Determine the [x, y] coordinate at the center of the cell enclosing the given text.  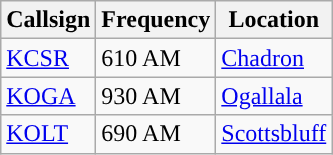
610 AM [156, 58]
930 AM [156, 96]
KOLT [48, 134]
690 AM [156, 134]
Chadron [274, 58]
Ogallala [274, 96]
Scottsbluff [274, 134]
Location [274, 20]
Frequency [156, 20]
KCSR [48, 58]
KOGA [48, 96]
Callsign [48, 20]
